Capture the cell that displays the provided text and extract its (x, y) central coordinate. 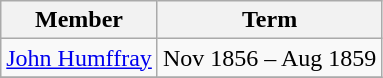
Nov 1856 – Aug 1859 (269, 58)
Term (269, 20)
John Humffray (80, 58)
Member (80, 20)
